Search for the cell housing the specified text and yield its [X, Y] center coordinate. 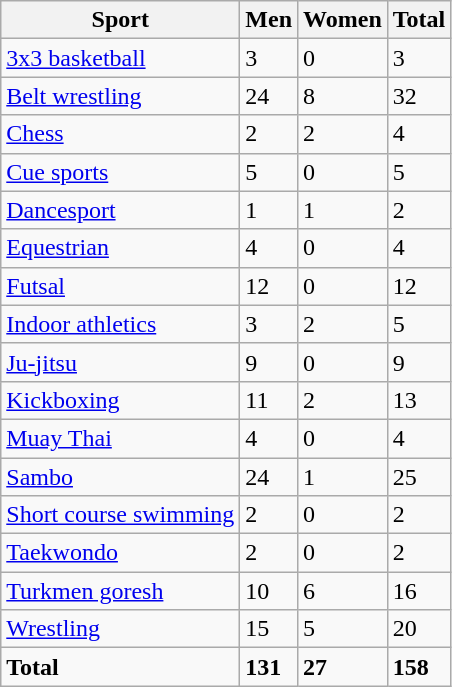
15 [269, 629]
3x3 basketball [120, 58]
8 [343, 96]
131 [269, 667]
Sambo [120, 477]
Equestrian [120, 248]
Kickboxing [120, 400]
Ju-jitsu [120, 362]
11 [269, 400]
158 [419, 667]
Wrestling [120, 629]
16 [419, 591]
Indoor athletics [120, 324]
25 [419, 477]
Futsal [120, 286]
Taekwondo [120, 553]
Chess [120, 134]
32 [419, 96]
Dancesport [120, 210]
27 [343, 667]
Women [343, 20]
Sport [120, 20]
Muay Thai [120, 438]
6 [343, 591]
Turkmen goresh [120, 591]
Belt wrestling [120, 96]
13 [419, 400]
10 [269, 591]
Cue sports [120, 172]
20 [419, 629]
Men [269, 20]
Short course swimming [120, 515]
